Determine the [X, Y] coordinate at the center of the cell enclosing the given text.  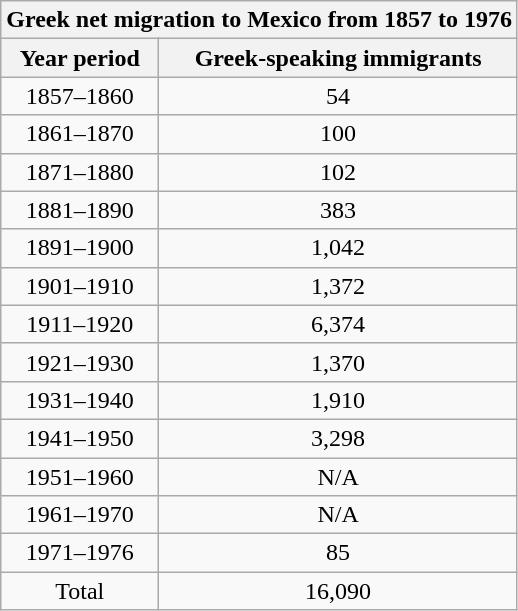
1921–1930 [80, 362]
1857–1860 [80, 96]
Total [80, 591]
16,090 [338, 591]
1971–1976 [80, 553]
102 [338, 172]
1901–1910 [80, 286]
1881–1890 [80, 210]
1891–1900 [80, 248]
1931–1940 [80, 400]
1871–1880 [80, 172]
1861–1870 [80, 134]
383 [338, 210]
1,372 [338, 286]
Greek net migration to Mexico from 1857 to 1976 [260, 20]
100 [338, 134]
1,370 [338, 362]
54 [338, 96]
Greek-speaking immigrants [338, 58]
85 [338, 553]
1911–1920 [80, 324]
1941–1950 [80, 438]
1951–1960 [80, 477]
1961–1970 [80, 515]
3,298 [338, 438]
1,042 [338, 248]
1,910 [338, 400]
6,374 [338, 324]
Year period [80, 58]
